Extract the [x, y] coordinate from the center of the cell holding the provided text.  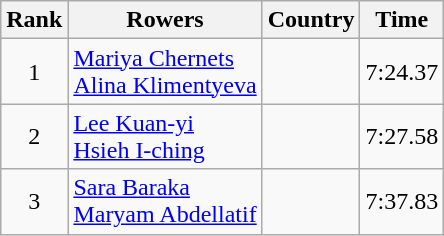
3 [34, 202]
2 [34, 136]
Time [402, 20]
Rowers [165, 20]
1 [34, 72]
7:27.58 [402, 136]
7:37.83 [402, 202]
Country [311, 20]
Mariya ChernetsAlina Klimentyeva [165, 72]
Lee Kuan-yiHsieh I-ching [165, 136]
Rank [34, 20]
Sara BarakaMaryam Abdellatif [165, 202]
7:24.37 [402, 72]
